Pinpoint the cell where the given text exists, returning its (x, y) midpoint coordinate. 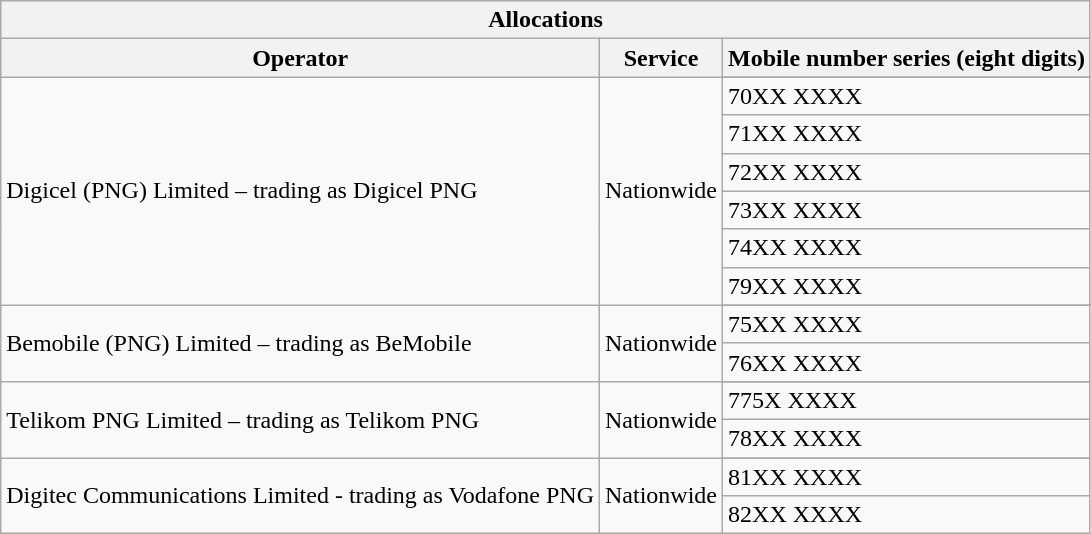
775X XXXX (907, 400)
Operator (300, 58)
82XX XXXX (907, 515)
78XX XXXX (907, 438)
Allocations (546, 20)
Mobile number series (eight digits) (907, 58)
76XX XXXX (907, 362)
79XX XXXX (907, 286)
72XX XXXX (907, 172)
75XX XXXX (907, 324)
Bemobile (PNG) Limited – trading as BeMobile (300, 343)
Digicel (PNG) Limited – trading as Digicel PNG (300, 191)
Telikom PNG Limited – trading as Telikom PNG (300, 419)
81XX XXXX (907, 477)
71XX XXXX (907, 134)
73XX XXXX (907, 210)
74XX XXXX (907, 248)
Service (662, 58)
Digitec Communications Limited - trading as Vodafone PNG (300, 496)
70XX XXXX (907, 96)
